Return the [x, y] coordinate for the center point of the cell that contains the specified text.  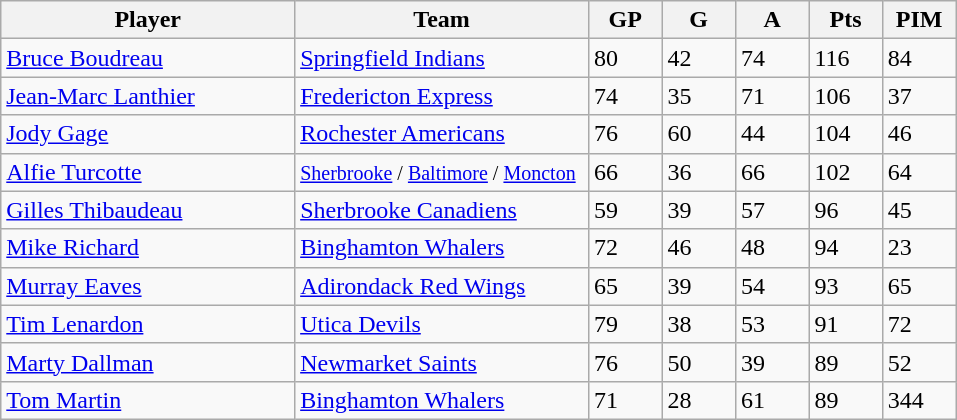
48 [772, 248]
Pts [846, 20]
35 [698, 96]
Newmarket Saints [442, 362]
Murray Eaves [148, 286]
60 [698, 134]
Utica Devils [442, 324]
Mike Richard [148, 248]
Fredericton Express [442, 96]
45 [919, 210]
Tim Lenardon [148, 324]
Team [442, 20]
Alfie Turcotte [148, 172]
344 [919, 400]
Bruce Boudreau [148, 58]
102 [846, 172]
44 [772, 134]
57 [772, 210]
Sherbrooke Canadiens [442, 210]
94 [846, 248]
Adirondack Red Wings [442, 286]
Jean-Marc Lanthier [148, 96]
38 [698, 324]
23 [919, 248]
Sherbrooke / Baltimore / Moncton [442, 172]
59 [626, 210]
93 [846, 286]
Tom Martin [148, 400]
91 [846, 324]
G [698, 20]
52 [919, 362]
Gilles Thibaudeau [148, 210]
Springfield Indians [442, 58]
PIM [919, 20]
80 [626, 58]
50 [698, 362]
64 [919, 172]
GP [626, 20]
Player [148, 20]
61 [772, 400]
96 [846, 210]
A [772, 20]
79 [626, 324]
84 [919, 58]
Rochester Americans [442, 134]
Jody Gage [148, 134]
37 [919, 96]
104 [846, 134]
42 [698, 58]
53 [772, 324]
Marty Dallman [148, 362]
54 [772, 286]
36 [698, 172]
106 [846, 96]
116 [846, 58]
28 [698, 400]
